Extract the [x, y] coordinate from the center of the cell holding the provided text.  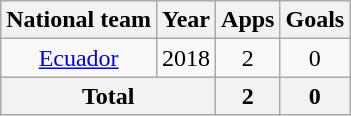
Year [186, 20]
Apps [248, 20]
Ecuador [79, 58]
National team [79, 20]
Goals [315, 20]
2018 [186, 58]
Total [108, 96]
